Return (X, Y) of the center of cell containing provided text 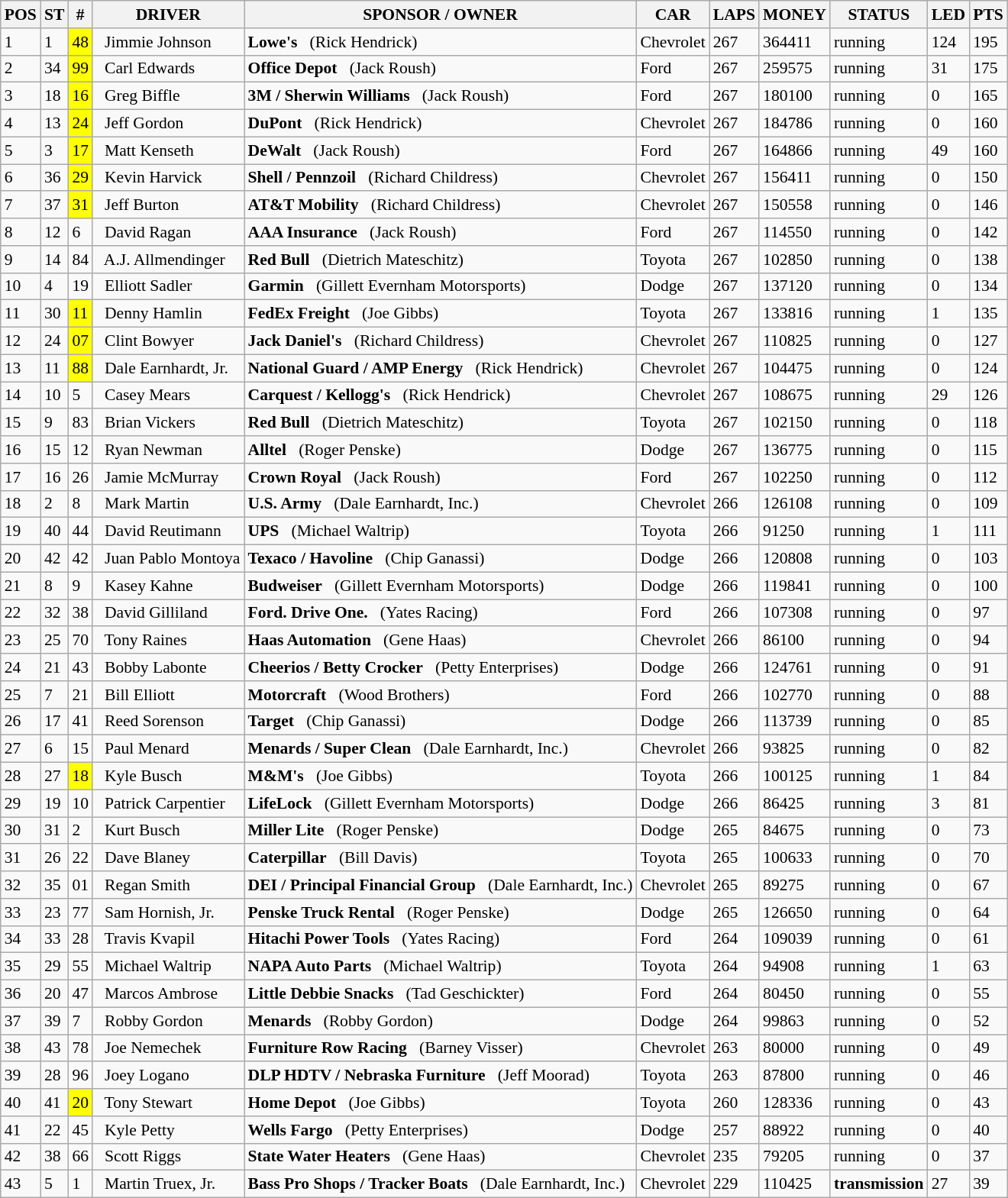
165 (988, 96)
Bill Elliott (168, 695)
# (80, 15)
136775 (794, 450)
Tony Raines (168, 641)
LED (948, 15)
Miller Lite (Roger Penske) (441, 831)
124761 (794, 667)
Jeff Burton (168, 205)
93825 (794, 749)
109039 (794, 939)
Garmin (Gillett Evernham Motorsports) (441, 286)
78 (80, 1048)
David Ragan (168, 232)
134 (988, 286)
07 (80, 341)
AAA Insurance (Jack Roush) (441, 232)
107308 (794, 613)
Brian Vickers (168, 423)
Penske Truck Rental (Roger Penske) (441, 912)
110425 (794, 1184)
112 (988, 477)
State Water Heaters (Gene Haas) (441, 1157)
Lowe's (Rick Hendrick) (441, 42)
Kyle Petty (168, 1130)
115 (988, 450)
MONEY (794, 15)
150 (988, 178)
164866 (794, 150)
Jamie McMurray (168, 477)
94908 (794, 967)
Travis Kvapil (168, 939)
120808 (794, 559)
Jack Daniel's (Richard Childress) (441, 341)
94 (988, 641)
NAPA Auto Parts (Michael Waltrip) (441, 967)
100 (988, 586)
Shell / Pennzoil (Richard Childress) (441, 178)
Carl Edwards (168, 69)
64 (988, 912)
102250 (794, 477)
Alltel (Roger Penske) (441, 450)
Little Debbie Snacks (Tad Geschickter) (441, 994)
DRIVER (168, 15)
David Reutimann (168, 531)
Carquest / Kellogg's (Rick Hendrick) (441, 396)
52 (988, 1021)
LAPS (735, 15)
DeWalt (Jack Roush) (441, 150)
180100 (794, 96)
Elliott Sadler (168, 286)
150558 (794, 205)
91 (988, 667)
156411 (794, 178)
80000 (794, 1048)
87800 (794, 1076)
118 (988, 423)
Greg Biffle (168, 96)
66 (80, 1157)
364411 (794, 42)
Denny Hamlin (168, 314)
79205 (794, 1157)
126108 (794, 504)
84675 (794, 831)
46 (988, 1076)
Casey Mears (168, 396)
Kyle Busch (168, 777)
Crown Royal (Jack Roush) (441, 477)
Furniture Row Racing (Barney Visser) (441, 1048)
83 (80, 423)
113739 (794, 722)
99863 (794, 1021)
STATUS (879, 15)
67 (988, 885)
Hitachi Power Tools (Yates Racing) (441, 939)
National Guard / AMP Energy (Rick Hendrick) (441, 368)
235 (735, 1157)
110825 (794, 341)
85 (988, 722)
77 (80, 912)
184786 (794, 124)
103 (988, 559)
89275 (794, 885)
128336 (794, 1103)
102850 (794, 260)
A.J. Allmendinger (168, 260)
257 (735, 1130)
175 (988, 69)
100125 (794, 777)
UPS (Michael Waltrip) (441, 531)
97 (988, 613)
FedEx Freight (Joe Gibbs) (441, 314)
Jeff Gordon (168, 124)
Bass Pro Shops / Tracker Boats (Dale Earnhardt, Inc.) (441, 1184)
99 (80, 69)
Paul Menard (168, 749)
111 (988, 531)
DEI / Principal Financial Group (Dale Earnhardt, Inc.) (441, 885)
PTS (988, 15)
Sam Hornish, Jr. (168, 912)
Motorcraft (Wood Brothers) (441, 695)
Reed Sorenson (168, 722)
Kasey Kahne (168, 586)
Caterpillar (Bill Davis) (441, 858)
109 (988, 504)
45 (80, 1130)
3M / Sherwin Williams (Jack Roush) (441, 96)
88922 (794, 1130)
135 (988, 314)
ST (55, 15)
133816 (794, 314)
259575 (794, 69)
Mark Martin (168, 504)
142 (988, 232)
Marcos Ambrose (168, 994)
146 (988, 205)
73 (988, 831)
DuPont (Rick Hendrick) (441, 124)
Regan Smith (168, 885)
U.S. Army (Dale Earnhardt, Inc.) (441, 504)
119841 (794, 586)
48 (80, 42)
44 (80, 531)
Patrick Carpentier (168, 803)
195 (988, 42)
CAR (672, 15)
Wells Fargo (Petty Enterprises) (441, 1130)
Home Depot (Joe Gibbs) (441, 1103)
260 (735, 1103)
96 (80, 1076)
82 (988, 749)
Joe Nemechek (168, 1048)
108675 (794, 396)
Kevin Harvick (168, 178)
Menards (Robby Gordon) (441, 1021)
63 (988, 967)
100633 (794, 858)
114550 (794, 232)
Dale Earnhardt, Jr. (168, 368)
Ryan Newman (168, 450)
LifeLock (Gillett Evernham Motorsports) (441, 803)
Cheerios / Betty Crocker (Petty Enterprises) (441, 667)
126650 (794, 912)
Clint Bowyer (168, 341)
DLP HDTV / Nebraska Furniture (Jeff Moorad) (441, 1076)
Bobby Labonte (168, 667)
Michael Waltrip (168, 967)
Texaco / Havoline (Chip Ganassi) (441, 559)
Tony Stewart (168, 1103)
Kurt Busch (168, 831)
AT&T Mobility (Richard Childress) (441, 205)
137120 (794, 286)
Office Depot (Jack Roush) (441, 69)
229 (735, 1184)
126 (988, 396)
Dave Blaney (168, 858)
Ford. Drive One. (Yates Racing) (441, 613)
80450 (794, 994)
01 (80, 885)
Menards / Super Clean (Dale Earnhardt, Inc.) (441, 749)
91250 (794, 531)
M&M's (Joe Gibbs) (441, 777)
Haas Automation (Gene Haas) (441, 641)
47 (80, 994)
86425 (794, 803)
SPONSOR / OWNER (441, 15)
Budweiser (Gillett Evernham Motorsports) (441, 586)
Jimmie Johnson (168, 42)
138 (988, 260)
Martin Truex, Jr. (168, 1184)
Scott Riggs (168, 1157)
David Gilliland (168, 613)
102770 (794, 695)
81 (988, 803)
Juan Pablo Montoya (168, 559)
86100 (794, 641)
Matt Kenseth (168, 150)
61 (988, 939)
transmission (879, 1184)
127 (988, 341)
Robby Gordon (168, 1021)
Joey Logano (168, 1076)
102150 (794, 423)
Target (Chip Ganassi) (441, 722)
104475 (794, 368)
POS (21, 15)
